Identify which cell holds the provided text, then report its (x, y) central coordinate. 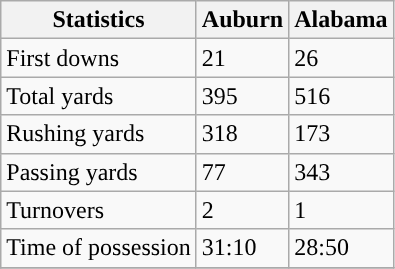
516 (341, 96)
Time of possession (99, 248)
1 (341, 210)
2 (242, 210)
Turnovers (99, 210)
21 (242, 58)
Alabama (341, 20)
Passing yards (99, 172)
28:50 (341, 248)
31:10 (242, 248)
First downs (99, 58)
173 (341, 134)
Total yards (99, 96)
Rushing yards (99, 134)
395 (242, 96)
318 (242, 134)
77 (242, 172)
Statistics (99, 20)
343 (341, 172)
Auburn (242, 20)
26 (341, 58)
